Detect which cell encompasses the target text, then output its [x, y] center coordinate. 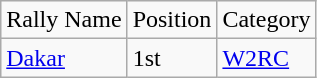
Rally Name [64, 20]
Category [266, 20]
1st [172, 58]
Position [172, 20]
Dakar [64, 58]
W2RC [266, 58]
